Detect which cell encompasses the target text, then output its (X, Y) center coordinate. 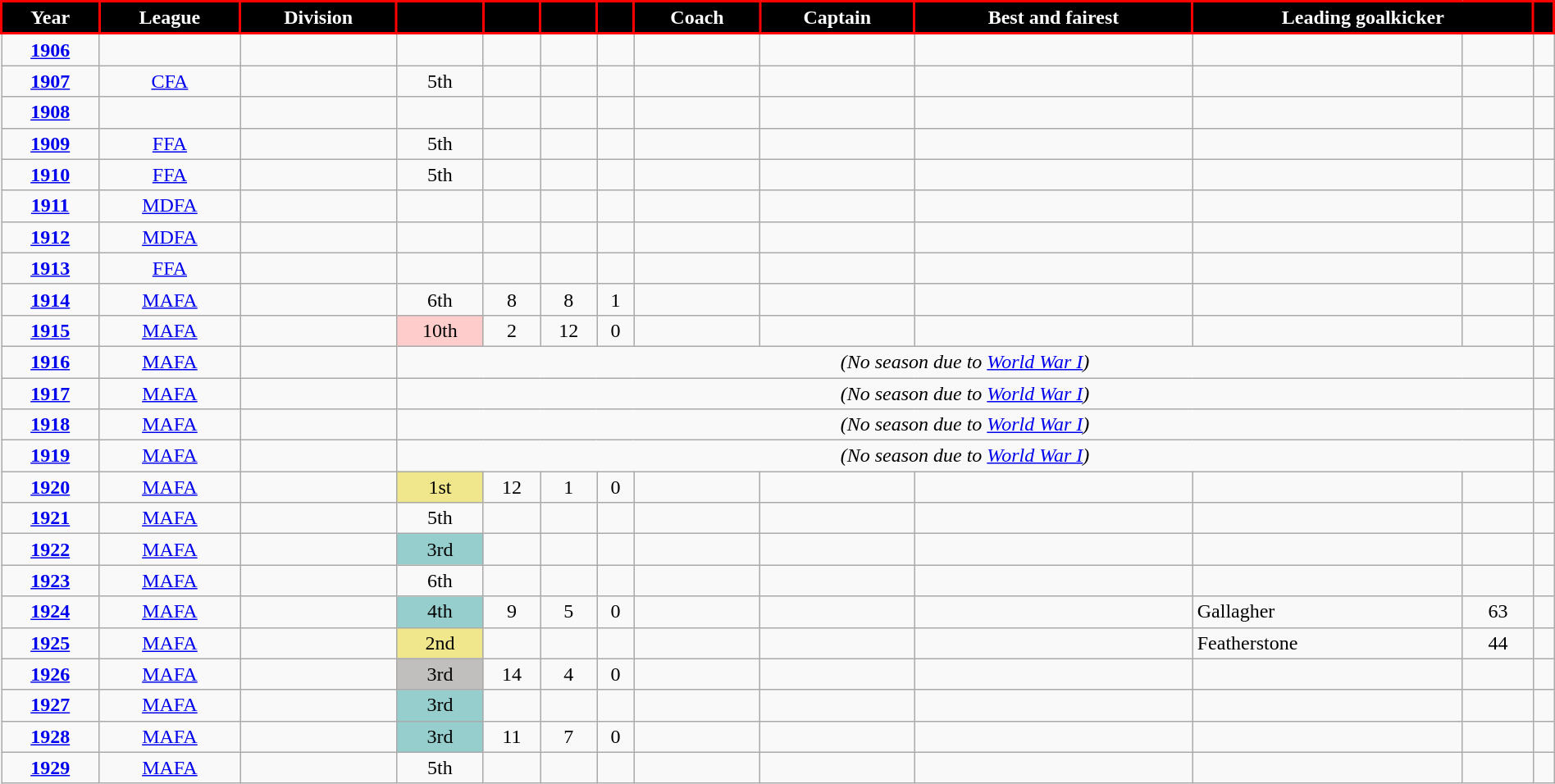
1919 (51, 456)
44 (1498, 643)
1st (440, 487)
1928 (51, 736)
1923 (51, 581)
Best and fairest (1053, 18)
League (170, 18)
1910 (51, 175)
1908 (51, 112)
1927 (51, 705)
Captain (837, 18)
1916 (51, 362)
Leading goalkicker (1363, 18)
1914 (51, 299)
1909 (51, 144)
11 (512, 736)
1906 (51, 49)
1915 (51, 330)
2 (512, 330)
1912 (51, 237)
1925 (51, 643)
14 (512, 674)
1926 (51, 674)
1920 (51, 487)
Gallagher (1327, 612)
Featherstone (1327, 643)
Coach (697, 18)
Year (51, 18)
CFA (170, 81)
1929 (51, 768)
10th (440, 330)
2nd (440, 643)
1924 (51, 612)
63 (1498, 612)
1911 (51, 206)
4th (440, 612)
4 (569, 674)
1922 (51, 549)
1921 (51, 518)
1918 (51, 425)
1907 (51, 81)
1913 (51, 268)
Division (318, 18)
1917 (51, 393)
9 (512, 612)
5 (569, 612)
7 (569, 736)
